Detect which cell encompasses the target text, then output its (X, Y) center coordinate. 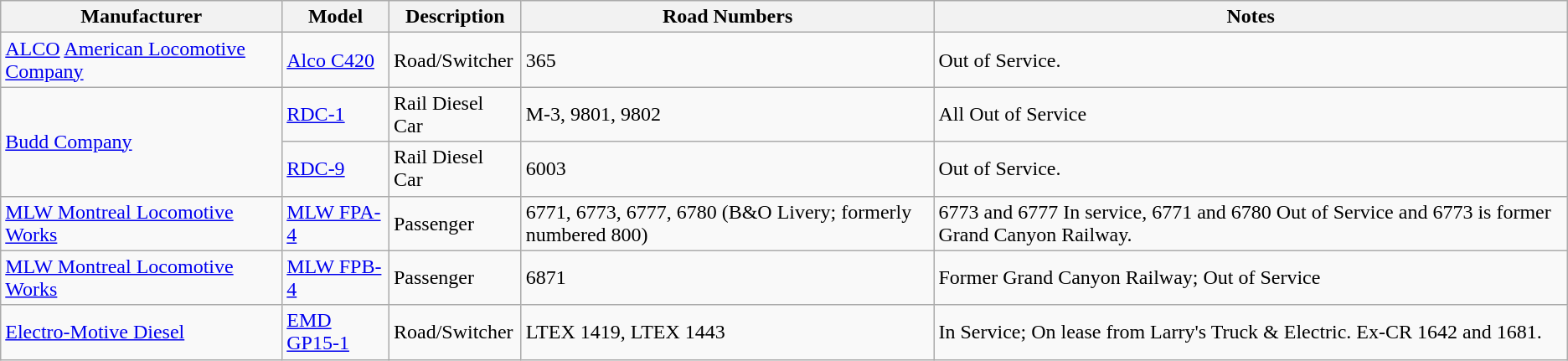
MLW FPA-4 (336, 223)
6003 (727, 169)
Notes (1251, 17)
Budd Company (142, 142)
LTEX 1419, LTEX 1443 (727, 332)
MLW FPB-4 (336, 278)
Former Grand Canyon Railway; Out of Service (1251, 278)
EMD GP15-1 (336, 332)
Electro-Motive Diesel (142, 332)
365 (727, 60)
M-3, 9801, 9802 (727, 114)
ALCO American Locomotive Company (142, 60)
All Out of Service (1251, 114)
Alco C420 (336, 60)
6773 and 6777 In service, 6771 and 6780 Out of Service and 6773 is former Grand Canyon Railway. (1251, 223)
Manufacturer (142, 17)
RDC-9 (336, 169)
Road Numbers (727, 17)
6771, 6773, 6777, 6780 (B&O Livery; formerly numbered 800) (727, 223)
RDC-1 (336, 114)
In Service; On lease from Larry's Truck & Electric. Ex-CR 1642 and 1681. (1251, 332)
Description (455, 17)
Model (336, 17)
6871 (727, 278)
